Return the (x, y) coordinate for the center point of the cell that contains the specified text.  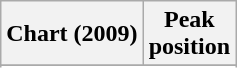
Chart (2009) (72, 34)
Peakposition (189, 34)
